Return [x, y] of the center of cell containing provided text 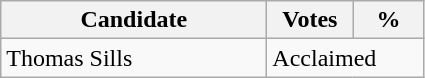
% [388, 20]
Thomas Sills [134, 58]
Candidate [134, 20]
Votes [310, 20]
Acclaimed [346, 58]
